Extract the [X, Y] coordinate from the center of the cell holding the provided text.  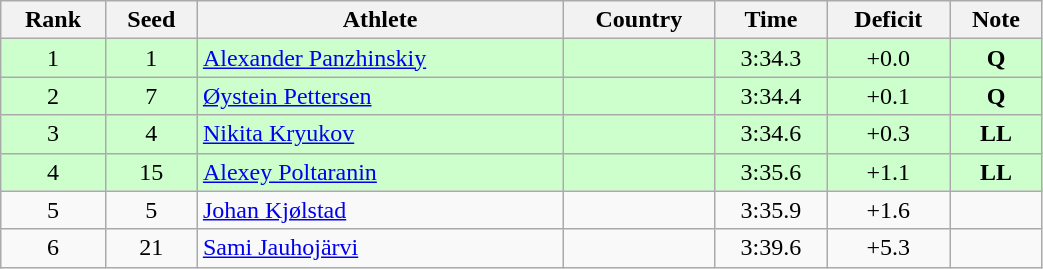
+0.0 [888, 58]
6 [54, 248]
3:35.6 [771, 172]
Sami Jauhojärvi [380, 248]
Note [996, 20]
7 [151, 96]
Nikita Kryukov [380, 134]
+1.1 [888, 172]
3:34.3 [771, 58]
Seed [151, 20]
+1.6 [888, 210]
Time [771, 20]
2 [54, 96]
3:34.4 [771, 96]
+0.1 [888, 96]
Alexey Poltaranin [380, 172]
Rank [54, 20]
15 [151, 172]
3 [54, 134]
3:34.6 [771, 134]
+5.3 [888, 248]
Øystein Pettersen [380, 96]
Alexander Panzhinskiy [380, 58]
21 [151, 248]
3:39.6 [771, 248]
Athlete [380, 20]
Country [639, 20]
Johan Kjølstad [380, 210]
Deficit [888, 20]
+0.3 [888, 134]
3:35.9 [771, 210]
